Return the (X, Y) coordinate for the center point of the cell that contains the specified text.  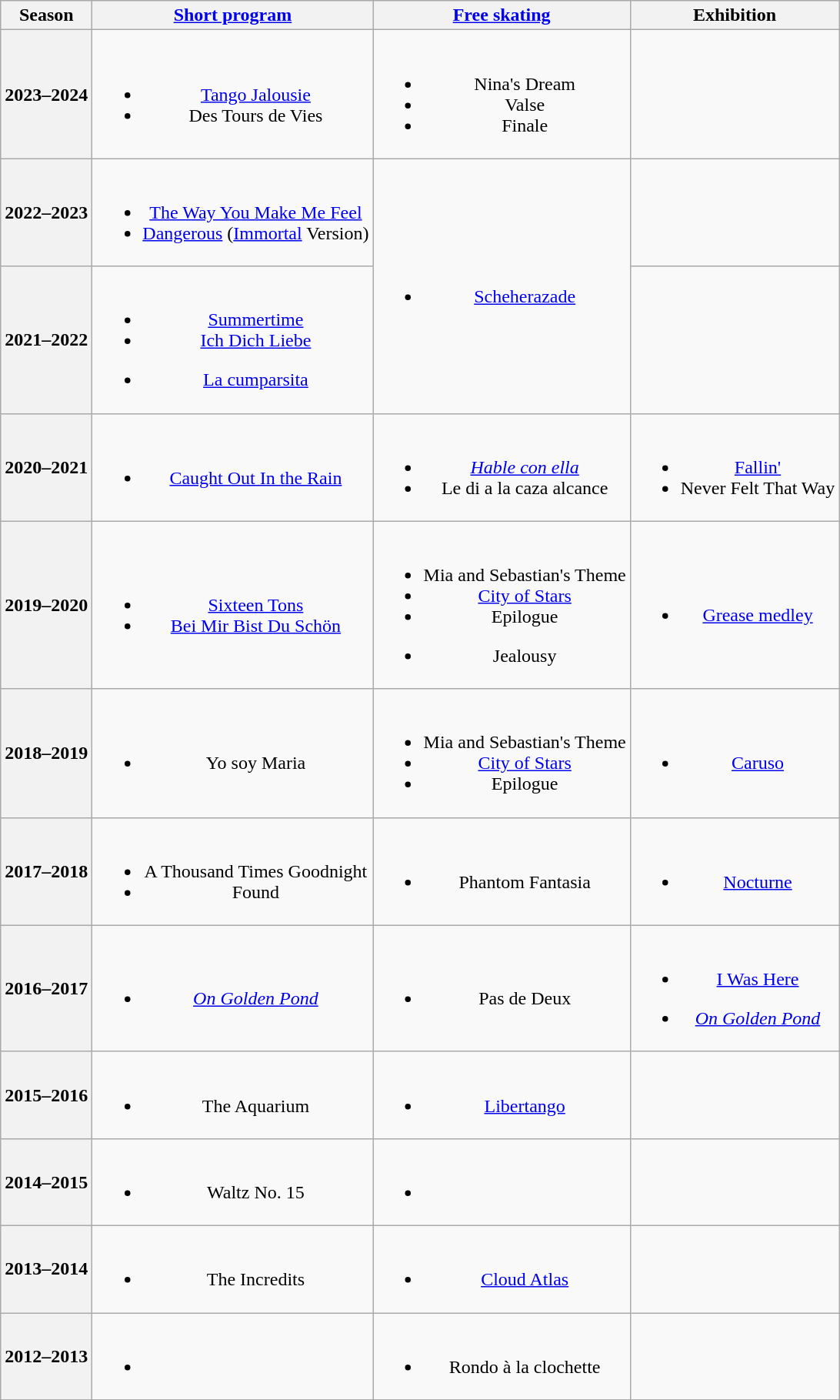
A Thousand Times Goodnight Found (232, 871)
Waltz No. 15 (232, 1182)
2023–2024 (46, 94)
Mia and Sebastian's ThemeCity of StarsEpilogue Jealousy (502, 605)
Nina's Dream ValseFinale (502, 94)
Exhibition (735, 15)
Caruso (735, 753)
Cloud Atlas (502, 1268)
Short program (232, 15)
2014–2015 (46, 1182)
Nocturne (735, 871)
Fallin'Never Felt That Way (735, 467)
2015–2016 (46, 1094)
The Way You Make Me Feel Dangerous (Immortal Version) (232, 212)
Sixteen Tons Bei Mir Bist Du Schön (232, 605)
Free skating (502, 15)
2018–2019 (46, 753)
2021–2022 (46, 340)
Libertango (502, 1094)
Tango Jalousie Des Tours de Vies (232, 94)
2013–2014 (46, 1268)
Season (46, 15)
The Incredits (232, 1268)
Mia and Sebastian's ThemeCity of StarsEpilogue (502, 753)
2019–2020 (46, 605)
2017–2018 (46, 871)
Pas de Deux (502, 988)
2020–2021 (46, 467)
Yo soy Maria (232, 753)
2016–2017 (46, 988)
Caught Out In the Rain (232, 467)
Grease medley (735, 605)
Summertime Ich Dich Liebe La cumparsita (232, 340)
Hable con ella Le di a la caza alcance (502, 467)
Scheherazade (502, 286)
2012–2013 (46, 1356)
Rondo à la clochette (502, 1356)
I Was Here On Golden Pond (735, 988)
Phantom Fantasia (502, 871)
The Aquarium (232, 1094)
2022–2023 (46, 212)
On Golden Pond (232, 988)
